Return the [X, Y] coordinate for the center point of the cell that contains the specified text.  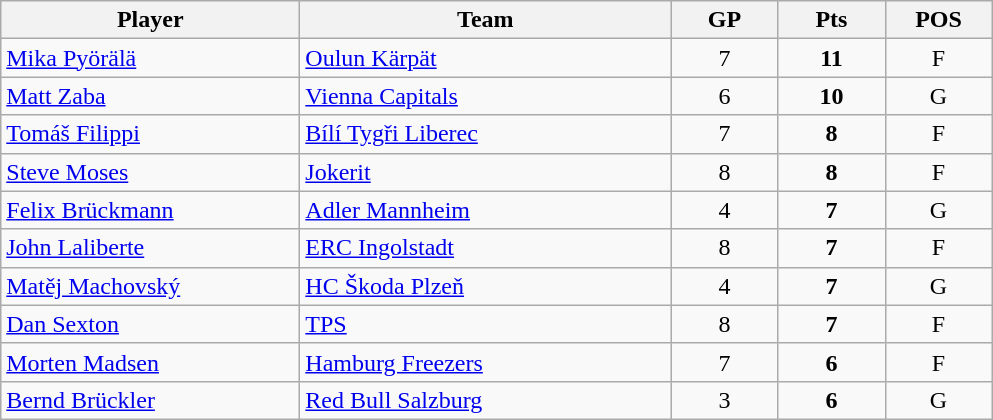
Hamburg Freezers [486, 362]
TPS [486, 324]
Bernd Brückler [150, 400]
Jokerit [486, 172]
ERC Ingolstadt [486, 248]
POS [938, 20]
Player [150, 20]
Tomáš Filippi [150, 134]
Oulun Kärpät [486, 58]
Morten Madsen [150, 362]
Matěj Machovský [150, 286]
Steve Moses [150, 172]
Mika Pyörälä [150, 58]
3 [724, 400]
11 [832, 58]
HC Škoda Plzeň [486, 286]
Team [486, 20]
Bílí Tygři Liberec [486, 134]
John Laliberte [150, 248]
Matt Zaba [150, 96]
Felix Brückmann [150, 210]
10 [832, 96]
GP [724, 20]
Adler Mannheim [486, 210]
Red Bull Salzburg [486, 400]
Vienna Capitals [486, 96]
Pts [832, 20]
Dan Sexton [150, 324]
